Scan for the cell matching the given text and deliver its [X, Y] coordinate at center. 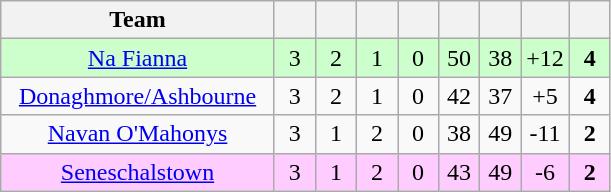
Na Fianna [138, 58]
Donaghmore/Ashbourne [138, 96]
Navan O'Mahonys [138, 134]
37 [500, 96]
+5 [546, 96]
42 [460, 96]
-6 [546, 172]
+12 [546, 58]
-11 [546, 134]
43 [460, 172]
Seneschalstown [138, 172]
Team [138, 20]
50 [460, 58]
